Determine the (X, Y) coordinate at the center of the cell enclosing the given text.  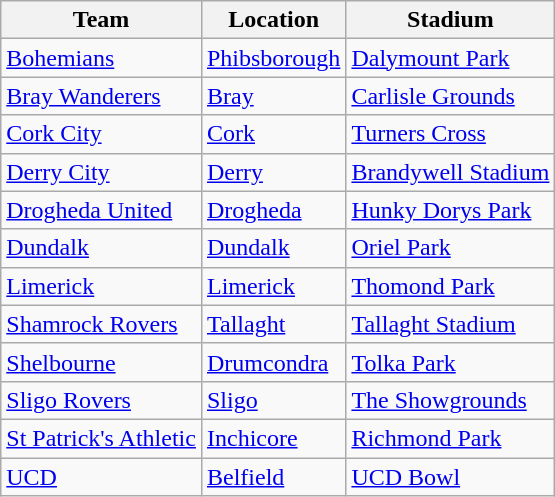
Bray (273, 96)
Carlisle Grounds (450, 96)
Location (273, 20)
Tolka Park (450, 362)
Shelbourne (102, 362)
Cork City (102, 134)
Dalymount Park (450, 58)
Tallaght (273, 324)
Phibsborough (273, 58)
Tallaght Stadium (450, 324)
Sligo Rovers (102, 400)
UCD Bowl (450, 477)
Drogheda (273, 210)
Hunky Dorys Park (450, 210)
Inchicore (273, 438)
Derry (273, 172)
Turners Cross (450, 134)
Bray Wanderers (102, 96)
Richmond Park (450, 438)
Sligo (273, 400)
UCD (102, 477)
Team (102, 20)
Oriel Park (450, 248)
The Showgrounds (450, 400)
Cork (273, 134)
Bohemians (102, 58)
Shamrock Rovers (102, 324)
Thomond Park (450, 286)
Stadium (450, 20)
Drumcondra (273, 362)
Drogheda United (102, 210)
Derry City (102, 172)
Belfield (273, 477)
St Patrick's Athletic (102, 438)
Brandywell Stadium (450, 172)
